Find where the given text appears and provide that cell's center as [x, y] coordinate. 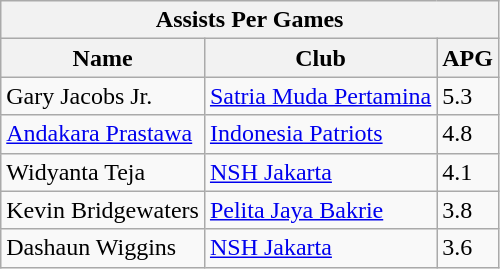
3.8 [468, 210]
4.1 [468, 172]
Dashaun Wiggins [103, 248]
Satria Muda Pertamina [320, 96]
Name [103, 58]
3.6 [468, 248]
Indonesia Patriots [320, 134]
Kevin Bridgewaters [103, 210]
Widyanta Teja [103, 172]
Andakara Prastawa [103, 134]
Assists Per Games [250, 20]
Pelita Jaya Bakrie [320, 210]
APG [468, 58]
Gary Jacobs Jr. [103, 96]
4.8 [468, 134]
5.3 [468, 96]
Club [320, 58]
